Return the [X, Y] coordinate for the center point of the cell that contains the specified text.  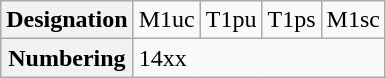
Designation [67, 20]
M1sc [353, 20]
T1ps [292, 20]
Numbering [67, 58]
M1uc [166, 20]
T1pu [231, 20]
14xx [259, 58]
